Scan for the cell matching the given text and deliver its (x, y) coordinate at center. 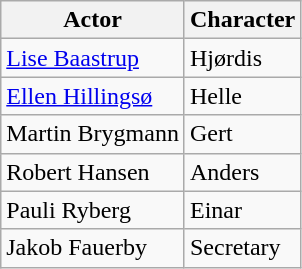
Martin Brygmann (93, 134)
Lise Baastrup (93, 58)
Helle (242, 96)
Ellen Hillingsø (93, 96)
Anders (242, 172)
Gert (242, 134)
Robert Hansen (93, 172)
Einar (242, 210)
Actor (93, 20)
Hjørdis (242, 58)
Pauli Ryberg (93, 210)
Jakob Fauerby (93, 248)
Character (242, 20)
Secretary (242, 248)
